Provide the (X, Y) coordinate of the cell's center where the given text is located.  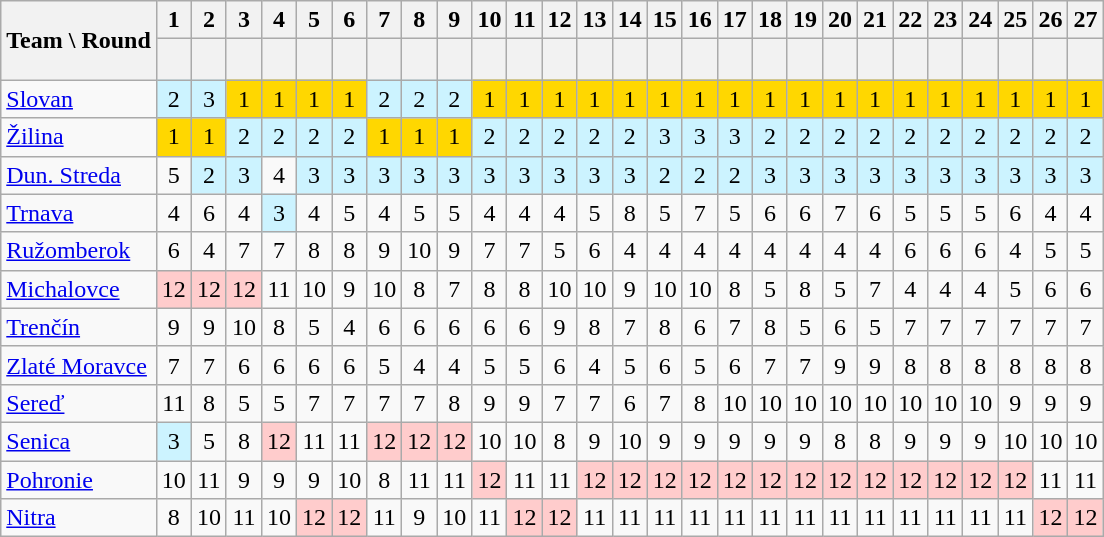
Michalovce (79, 289)
16 (700, 20)
Sereď (79, 403)
Zlaté Moravce (79, 365)
21 (876, 20)
20 (840, 20)
Trenčín (79, 327)
23 (946, 20)
Pohronie (79, 479)
Ružomberok (79, 251)
14 (630, 20)
17 (734, 20)
Slovan (79, 99)
26 (1050, 20)
13 (594, 20)
27 (1086, 20)
Trnava (79, 213)
18 (770, 20)
Dun. Streda (79, 175)
Senica (79, 441)
15 (664, 20)
22 (910, 20)
Nitra (79, 518)
24 (980, 20)
Team \ Round (79, 40)
Žilina (79, 137)
25 (1016, 20)
19 (804, 20)
